Identify which cell holds the provided text, then report its (X, Y) central coordinate. 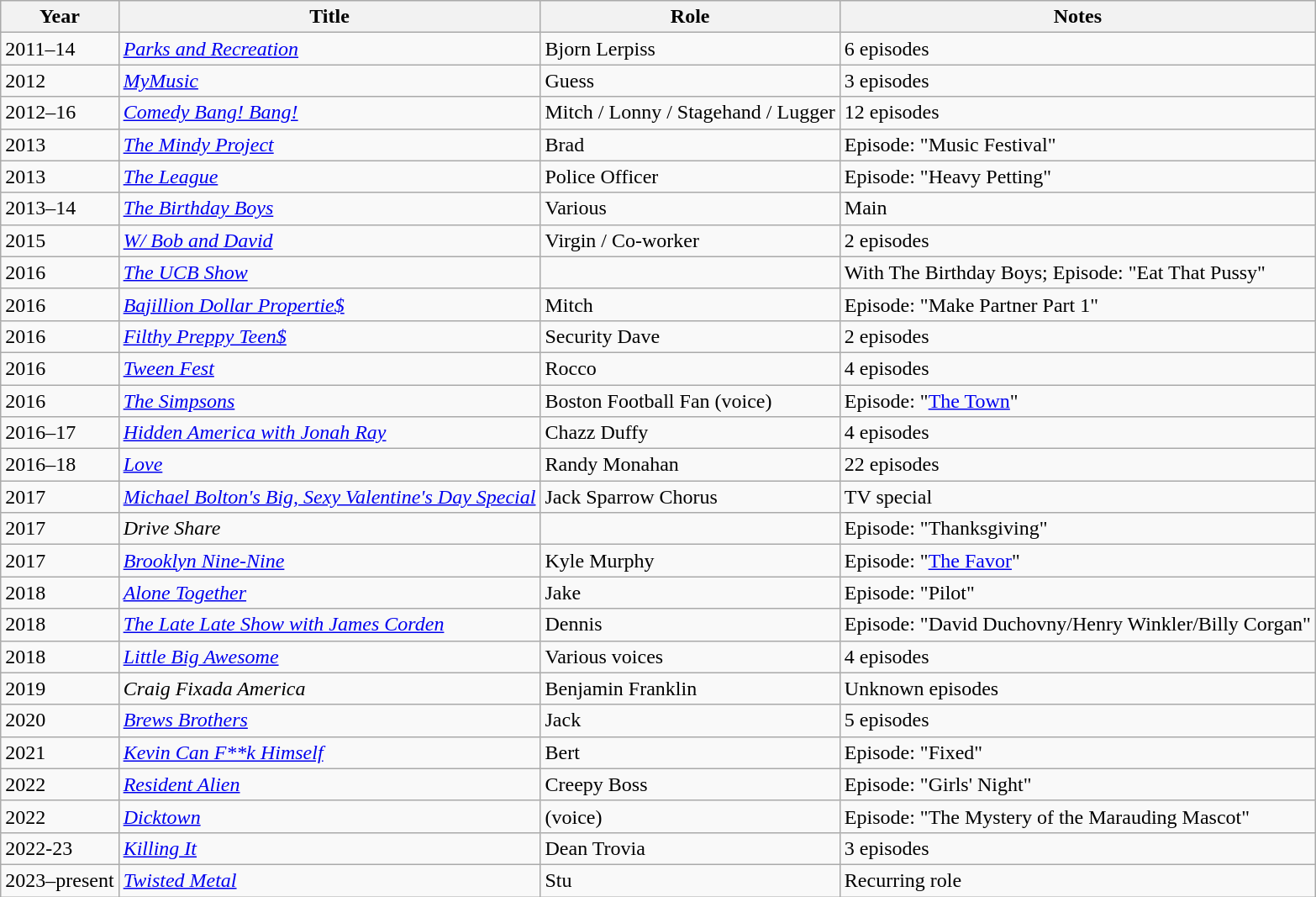
Various voices (690, 657)
Episode: "Pilot" (1077, 593)
Brews Brothers (329, 720)
2022-23 (60, 848)
The UCB Show (329, 272)
Chazz Duffy (690, 433)
Episode: "Thanksgiving" (1077, 529)
Year (60, 17)
Tween Fest (329, 368)
Rocco (690, 368)
Bjorn Lerpiss (690, 49)
2012 (60, 81)
Episode: "Fixed" (1077, 752)
Jack (690, 720)
22 episodes (1077, 465)
2019 (60, 689)
Various (690, 208)
2015 (60, 240)
2021 (60, 752)
Notes (1077, 17)
Episode: "Make Partner Part 1" (1077, 304)
Parks and Recreation (329, 49)
Police Officer (690, 177)
MyMusic (329, 81)
Drive Share (329, 529)
Creepy Boss (690, 784)
Unknown episodes (1077, 689)
Episode: "Music Festival" (1077, 145)
2011–14 (60, 49)
Love (329, 465)
Kyle Murphy (690, 561)
Jake (690, 593)
Security Dave (690, 336)
5 episodes (1077, 720)
Stu (690, 880)
Episode: "Girls' Night" (1077, 784)
The Mindy Project (329, 145)
Twisted Metal (329, 880)
Dennis (690, 625)
Little Big Awesome (329, 657)
6 episodes (1077, 49)
12 episodes (1077, 113)
Guess (690, 81)
Episode: "The Favor" (1077, 561)
2020 (60, 720)
Filthy Preppy Teen$ (329, 336)
Episode: "The Town" (1077, 401)
Brooklyn Nine-Nine (329, 561)
The Late Late Show with James Corden (329, 625)
TV special (1077, 497)
The League (329, 177)
Mitch (690, 304)
Kevin Can F**k Himself (329, 752)
Jack Sparrow Chorus (690, 497)
Craig Fixada America (329, 689)
Benjamin Franklin (690, 689)
Comedy Bang! Bang! (329, 113)
Bert (690, 752)
Dean Trovia (690, 848)
Dicktown (329, 816)
2016–18 (60, 465)
Killing It (329, 848)
With The Birthday Boys; Episode: "Eat That Pussy" (1077, 272)
Bajillion Dollar Propertie$ (329, 304)
2023–present (60, 880)
Randy Monahan (690, 465)
W/ Bob and David (329, 240)
Recurring role (1077, 880)
Role (690, 17)
Mitch / Lonny / Stagehand / Lugger (690, 113)
2012–16 (60, 113)
Boston Football Fan (voice) (690, 401)
Brad (690, 145)
Episode: "Heavy Petting" (1077, 177)
2013–14 (60, 208)
Alone Together (329, 593)
Episode: "David Duchovny/Henry Winkler/Billy Corgan" (1077, 625)
Title (329, 17)
Virgin / Co-worker (690, 240)
Main (1077, 208)
Michael Bolton's Big, Sexy Valentine's Day Special (329, 497)
2016–17 (60, 433)
Hidden America with Jonah Ray (329, 433)
Episode: "The Mystery of the Marauding Mascot" (1077, 816)
The Simpsons (329, 401)
Resident Alien (329, 784)
The Birthday Boys (329, 208)
(voice) (690, 816)
